Scan for the cell matching the given text and deliver its (X, Y) coordinate at center. 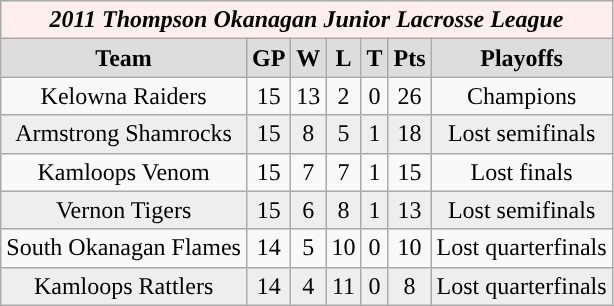
L (344, 58)
2 (344, 96)
T (374, 58)
26 (410, 96)
6 (308, 210)
11 (344, 286)
18 (410, 134)
4 (308, 286)
2011 Thompson Okanagan Junior Lacrosse League (306, 20)
Pts (410, 58)
Armstrong Shamrocks (124, 134)
Champions (522, 96)
W (308, 58)
Kamloops Rattlers (124, 286)
Lost finals (522, 172)
Team (124, 58)
Kamloops Venom (124, 172)
South Okanagan Flames (124, 248)
GP (268, 58)
Kelowna Raiders (124, 96)
Vernon Tigers (124, 210)
Playoffs (522, 58)
